Provide the (X, Y) coordinate of the cell's center where the given text is located.  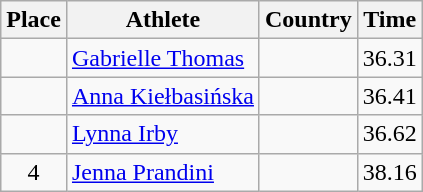
36.62 (390, 134)
Anna Kiełbasińska (162, 96)
Place (34, 20)
36.41 (390, 96)
Time (390, 20)
Lynna Irby (162, 134)
Athlete (162, 20)
Country (308, 20)
38.16 (390, 172)
36.31 (390, 58)
4 (34, 172)
Jenna Prandini (162, 172)
Gabrielle Thomas (162, 58)
